Detect which cell encompasses the target text, then output its [X, Y] center coordinate. 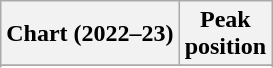
Peakposition [225, 34]
Chart (2022–23) [90, 34]
